For the text-containing cell, return its midpoint in (x, y) coordinate format. 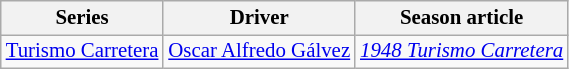
Series (82, 18)
Oscar Alfredo Gálvez (259, 51)
Season article (462, 18)
Driver (259, 18)
Turismo Carretera (82, 51)
1948 Turismo Carretera (462, 51)
